Return (x, y) of the center of cell containing provided text 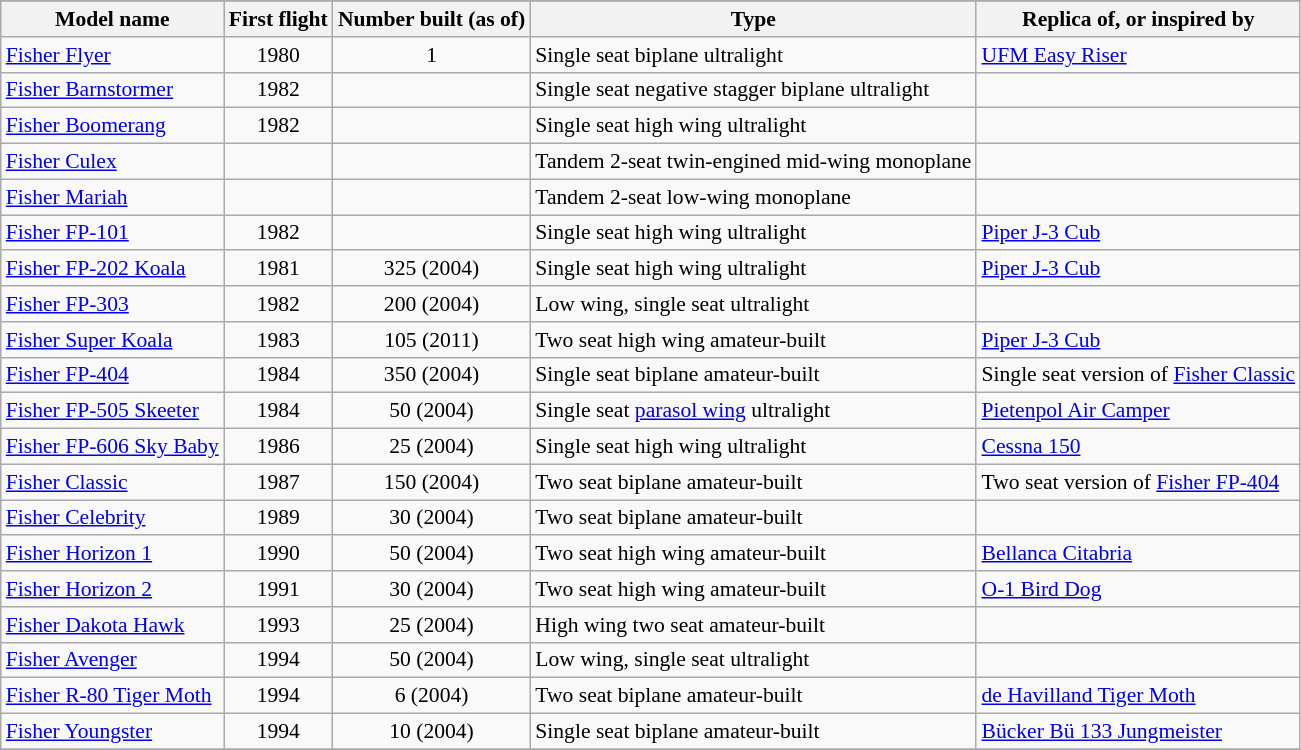
Fisher Horizon 2 (112, 589)
1989 (278, 518)
325 (2004) (432, 269)
Fisher Boomerang (112, 126)
Two seat version of Fisher FP-404 (1138, 482)
Fisher Avenger (112, 660)
Tandem 2-seat twin-engined mid-wing monoplane (753, 162)
Bücker Bü 133 Jungmeister (1138, 732)
Single seat biplane ultralight (753, 55)
Single seat parasol wing ultralight (753, 411)
Fisher Celebrity (112, 518)
150 (2004) (432, 482)
10 (2004) (432, 732)
Fisher FP-606 Sky Baby (112, 447)
Fisher Youngster (112, 732)
O-1 Bird Dog (1138, 589)
Tandem 2-seat low-wing monoplane (753, 197)
350 (2004) (432, 375)
1993 (278, 625)
200 (2004) (432, 304)
Fisher FP-505 Skeeter (112, 411)
Fisher Mariah (112, 197)
Model name (112, 19)
de Havilland Tiger Moth (1138, 696)
105 (2011) (432, 340)
Fisher FP-303 (112, 304)
Fisher FP-202 Koala (112, 269)
Bellanca Citabria (1138, 554)
Pietenpol Air Camper (1138, 411)
Replica of, or inspired by (1138, 19)
1991 (278, 589)
Cessna 150 (1138, 447)
1981 (278, 269)
Fisher Horizon 1 (112, 554)
Fisher Classic (112, 482)
Number built (as of) (432, 19)
Fisher Culex (112, 162)
Fisher FP-101 (112, 233)
1986 (278, 447)
1 (432, 55)
Fisher Dakota Hawk (112, 625)
Type (753, 19)
Fisher Flyer (112, 55)
Fisher FP-404 (112, 375)
Fisher Barnstormer (112, 90)
High wing two seat amateur-built (753, 625)
1987 (278, 482)
Single seat version of Fisher Classic (1138, 375)
Fisher R-80 Tiger Moth (112, 696)
UFM Easy Riser (1138, 55)
1990 (278, 554)
1980 (278, 55)
6 (2004) (432, 696)
First flight (278, 19)
Single seat negative stagger biplane ultralight (753, 90)
Fisher Super Koala (112, 340)
1983 (278, 340)
